Output the [X, Y] coordinate of the center of the cell containing the given text.  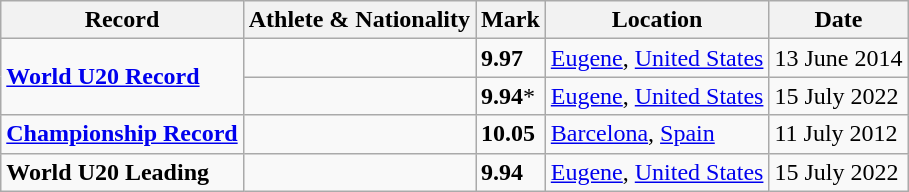
Barcelona, Spain [657, 134]
Date [838, 20]
Athlete & Nationality [359, 20]
10.05 [511, 134]
13 June 2014 [838, 58]
Championship Record [122, 134]
Location [657, 20]
Mark [511, 20]
Record [122, 20]
9.94 [511, 172]
World U20 Record [122, 77]
9.97 [511, 58]
11 July 2012 [838, 134]
9.94* [511, 96]
World U20 Leading [122, 172]
